Return the [x, y] coordinate for the center point of the cell that contains the specified text.  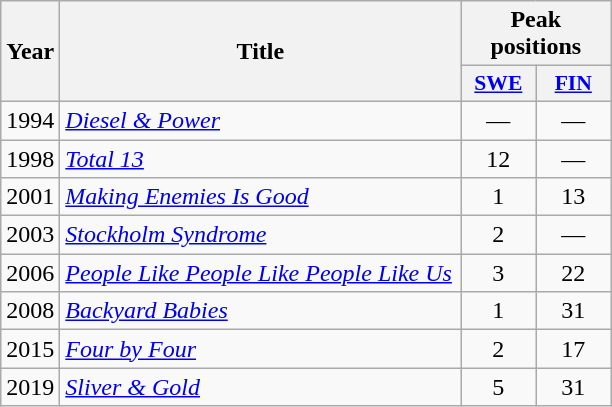
SWE [498, 84]
17 [574, 349]
13 [574, 197]
1994 [30, 120]
Total 13 [260, 159]
3 [498, 273]
Backyard Babies [260, 311]
Four by Four [260, 349]
2019 [30, 387]
Stockholm Syndrome [260, 235]
Year [30, 52]
Making Enemies Is Good [260, 197]
Title [260, 52]
Diesel & Power [260, 120]
People Like People Like People Like Us [260, 273]
2006 [30, 273]
1998 [30, 159]
2001 [30, 197]
Peak positions [536, 34]
FIN [574, 84]
Sliver & Gold [260, 387]
2015 [30, 349]
2003 [30, 235]
5 [498, 387]
22 [574, 273]
12 [498, 159]
2008 [30, 311]
